Detect which cell encompasses the target text, then output its [x, y] center coordinate. 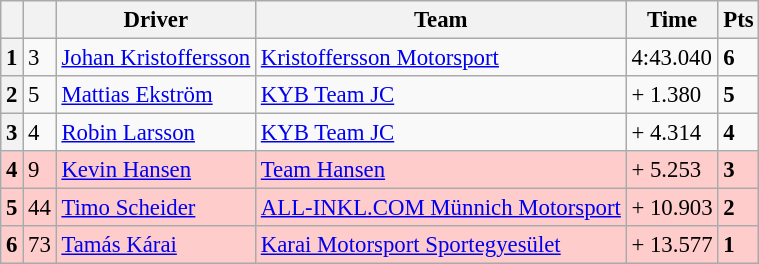
Driver [156, 20]
Karai Motorsport Sportegyesület [440, 245]
Pts [738, 20]
Time [672, 20]
ALL-INKL.COM Münnich Motorsport [440, 208]
Timo Scheider [156, 208]
Tamás Kárai [156, 245]
+ 5.253 [672, 170]
+ 10.903 [672, 208]
Kristoffersson Motorsport [440, 58]
Johan Kristoffersson [156, 58]
+ 1.380 [672, 95]
Mattias Ekström [156, 95]
9 [40, 170]
4:43.040 [672, 58]
Team [440, 20]
Robin Larsson [156, 133]
+ 13.577 [672, 245]
Team Hansen [440, 170]
73 [40, 245]
Kevin Hansen [156, 170]
+ 4.314 [672, 133]
44 [40, 208]
